Extract the (x, y) coordinate from the center of the cell holding the provided text.  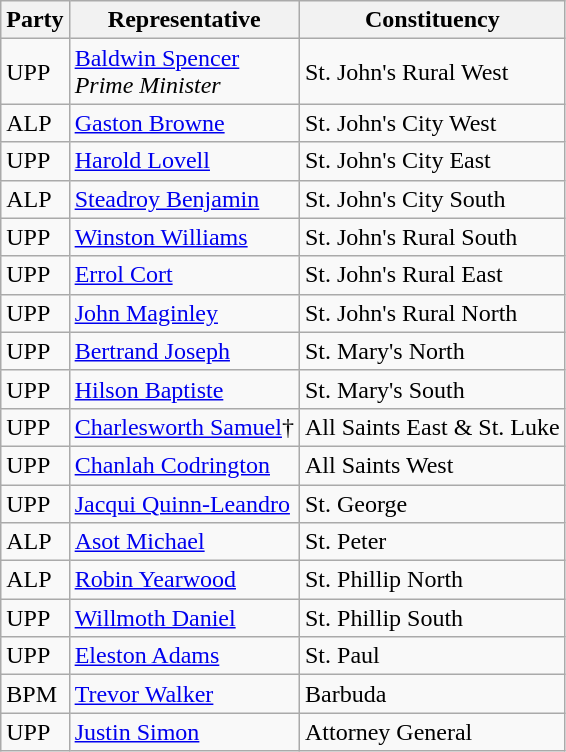
Winston Williams (184, 237)
St. John's Rural North (432, 313)
St. John's Rural South (432, 237)
St. John's Rural West (432, 72)
St. Peter (432, 542)
Errol Cort (184, 275)
St. Phillip North (432, 580)
Bertrand Joseph (184, 351)
Hilson Baptiste (184, 389)
Justin Simon (184, 732)
St. Paul (432, 656)
St. John's City South (432, 199)
All Saints East & St. Luke (432, 427)
Trevor Walker (184, 694)
Gaston Browne (184, 123)
St. John's Rural East (432, 275)
John Maginley (184, 313)
Party (35, 20)
Constituency (432, 20)
Harold Lovell (184, 161)
Baldwin SpencerPrime Minister (184, 72)
Robin Yearwood (184, 580)
St. John's City West (432, 123)
Steadroy Benjamin (184, 199)
St. Mary's North (432, 351)
Eleston Adams (184, 656)
Willmoth Daniel (184, 618)
Chanlah Codrington (184, 465)
Barbuda (432, 694)
BPM (35, 694)
Charlesworth Samuel† (184, 427)
St. George (432, 503)
All Saints West (432, 465)
Asot Michael (184, 542)
Jacqui Quinn-Leandro (184, 503)
St. Mary's South (432, 389)
Attorney General (432, 732)
St. John's City East (432, 161)
St. Phillip South (432, 618)
Representative (184, 20)
